For the text-containing cell, return its midpoint in (X, Y) coordinate format. 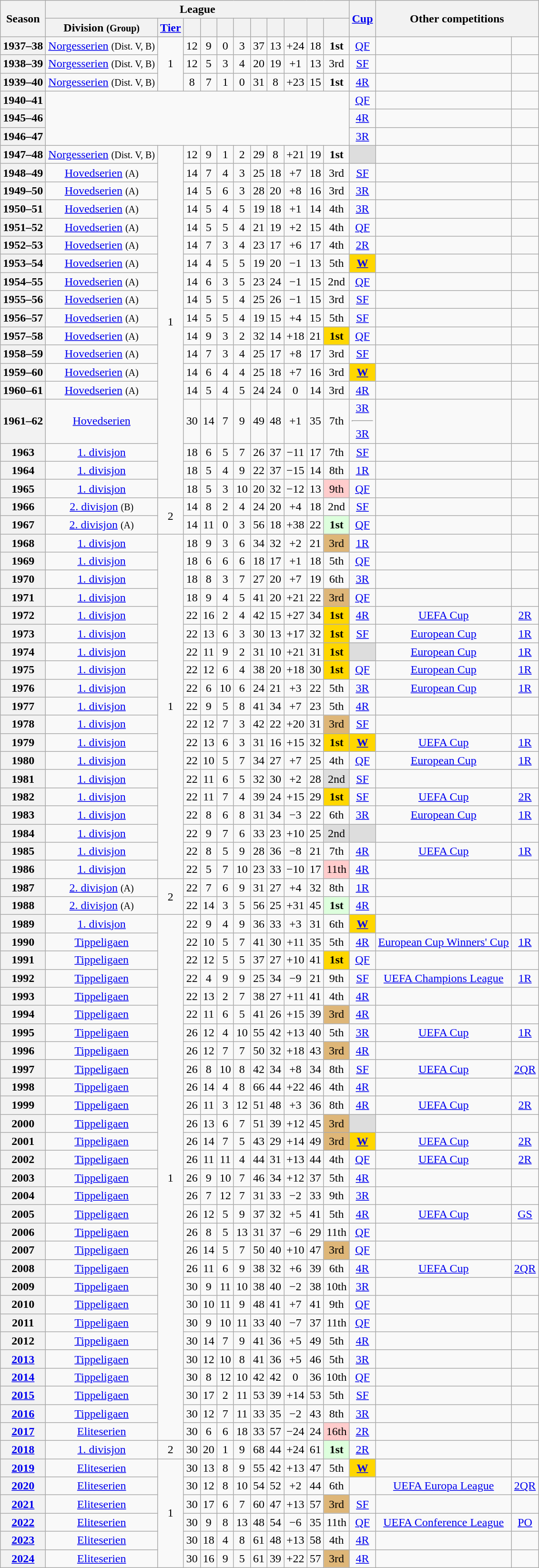
1969 (23, 561)
−24 (295, 1432)
1989 (23, 924)
1982 (23, 797)
Hovedserien (102, 421)
2000 (23, 1123)
1956–57 (23, 318)
1990 (23, 942)
1960–61 (23, 390)
1959–60 (23, 372)
1938–39 (23, 64)
Cup (362, 19)
1995 (23, 1032)
1994 (23, 1014)
1963 (23, 452)
+17 (295, 634)
2009 (23, 1286)
1954–55 (23, 282)
58 (315, 1540)
1981 (23, 779)
1953–54 (23, 263)
1948–49 (23, 172)
2006 (23, 1232)
1977 (23, 706)
60 (258, 1504)
1998 (23, 1087)
+31 (295, 906)
1966 (23, 506)
1980 (23, 760)
66 (258, 1087)
2003 (23, 1178)
1967 (23, 525)
Season (23, 19)
UEFA Champions League (443, 978)
−7 (295, 1323)
2001 (23, 1142)
2015 (23, 1395)
+38 (295, 525)
2017 (23, 1432)
League (197, 10)
2012 (23, 1341)
2014 (23, 1377)
GS (525, 1214)
1972 (23, 616)
1997 (23, 1069)
1945–46 (23, 118)
1993 (23, 996)
Division (Group) (102, 28)
1958–59 (23, 354)
1985 (23, 851)
UEFA Conference League (443, 1522)
2004 (23, 1196)
1946–47 (23, 136)
1978 (23, 724)
2007 (23, 1250)
+27 (295, 616)
Other competitions (457, 19)
1949–50 (23, 191)
1961–62 (23, 421)
1970 (23, 579)
2024 (23, 1558)
1999 (23, 1105)
1947–48 (23, 154)
2019 (23, 1468)
+23 (295, 82)
2023 (23, 1540)
1957–58 (23, 336)
2. divisjon (B) (102, 506)
1992 (23, 978)
European Cup Winners' Cup (443, 942)
1952–53 (23, 245)
2018 (23, 1450)
1976 (23, 688)
2013 (23, 1359)
1975 (23, 670)
1968 (23, 543)
2021 (23, 1504)
1964 (23, 470)
2010 (23, 1305)
−8 (295, 851)
1983 (23, 815)
3R3R (362, 421)
−12 (295, 488)
2016 (23, 1414)
2008 (23, 1268)
1984 (23, 833)
2022 (23, 1522)
16th (336, 1432)
2011 (23, 1323)
1951–52 (23, 227)
2020 (23, 1486)
1937–38 (23, 46)
−9 (295, 978)
1991 (23, 960)
2005 (23, 1214)
1974 (23, 652)
−15 (295, 470)
1996 (23, 1051)
Tier (171, 28)
68 (258, 1450)
1939–40 (23, 82)
1979 (23, 742)
UEFA Europa League (443, 1486)
1988 (23, 906)
1940–41 (23, 100)
1986 (23, 870)
+20 (295, 724)
2002 (23, 1160)
1955–56 (23, 300)
−11 (295, 452)
1950–51 (23, 209)
1973 (23, 634)
1965 (23, 488)
1987 (23, 888)
52 (275, 1486)
−3 (295, 815)
PO (525, 1522)
−10 (295, 870)
1971 (23, 597)
